For the text-containing cell, return its midpoint in [x, y] coordinate format. 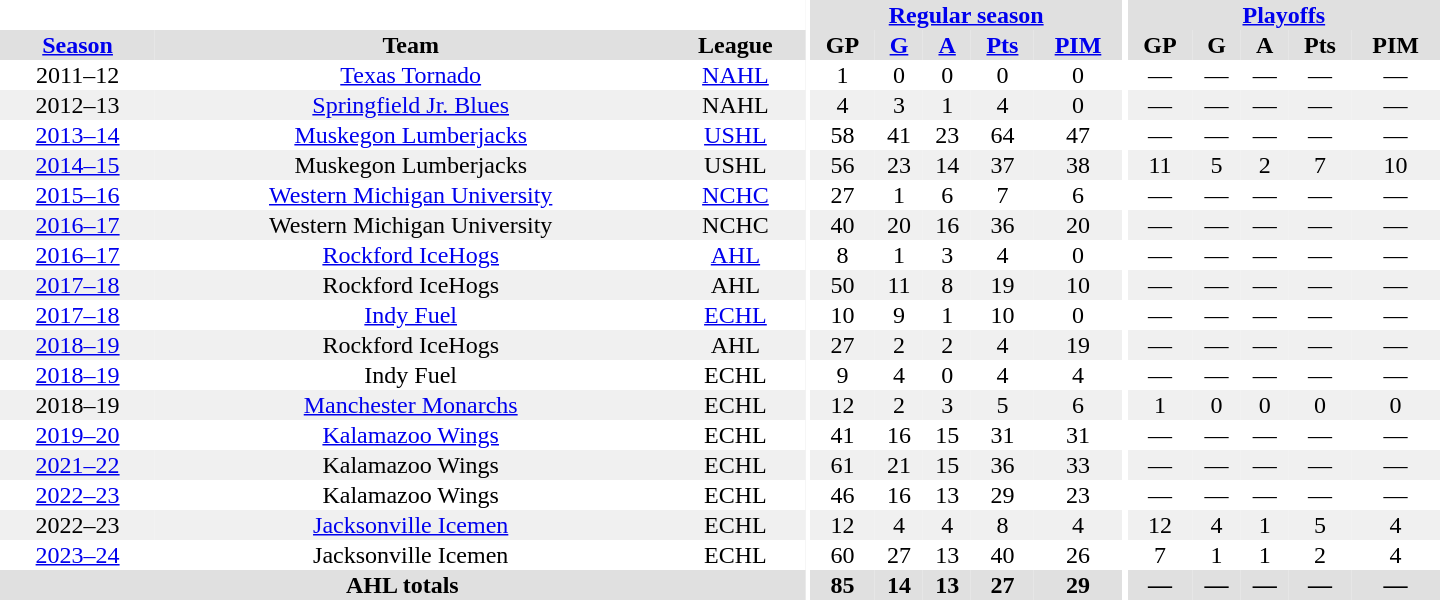
Manchester Monarchs [410, 405]
2021–22 [78, 465]
Texas Tornado [410, 75]
47 [1078, 135]
2015–16 [78, 195]
Team [410, 45]
2014–15 [78, 165]
64 [1002, 135]
26 [1078, 555]
2023–24 [78, 555]
League [736, 45]
61 [842, 465]
Season [78, 45]
21 [899, 465]
46 [842, 495]
2013–14 [78, 135]
2011–12 [78, 75]
60 [842, 555]
33 [1078, 465]
38 [1078, 165]
AHL totals [402, 585]
85 [842, 585]
58 [842, 135]
Regular season [966, 15]
2012–13 [78, 105]
50 [842, 285]
56 [842, 165]
37 [1002, 165]
Playoffs [1284, 15]
Springfield Jr. Blues [410, 105]
2019–20 [78, 435]
